For the text-containing cell, return its midpoint in (x, y) coordinate format. 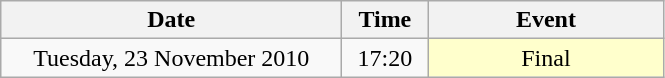
Date (172, 20)
Final (546, 58)
Time (385, 20)
Event (546, 20)
Tuesday, 23 November 2010 (172, 58)
17:20 (385, 58)
